Determine the (X, Y) coordinate at the center of the cell enclosing the given text.  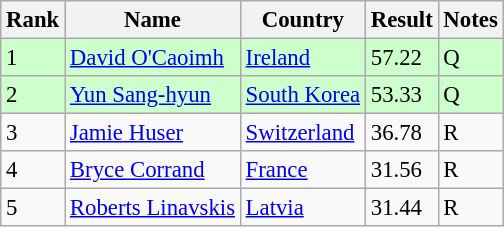
36.78 (402, 133)
Name (153, 20)
Notes (470, 20)
Result (402, 20)
2 (33, 95)
Roberts Linavskis (153, 208)
3 (33, 133)
South Korea (302, 95)
Ireland (302, 58)
1 (33, 58)
53.33 (402, 95)
France (302, 170)
5 (33, 208)
Switzerland (302, 133)
31.44 (402, 208)
Latvia (302, 208)
David O'Caoimh (153, 58)
4 (33, 170)
57.22 (402, 58)
Bryce Corrand (153, 170)
Country (302, 20)
Jamie Huser (153, 133)
Yun Sang-hyun (153, 95)
31.56 (402, 170)
Rank (33, 20)
